Return the [x, y] coordinate for the center point of the cell that contains the specified text.  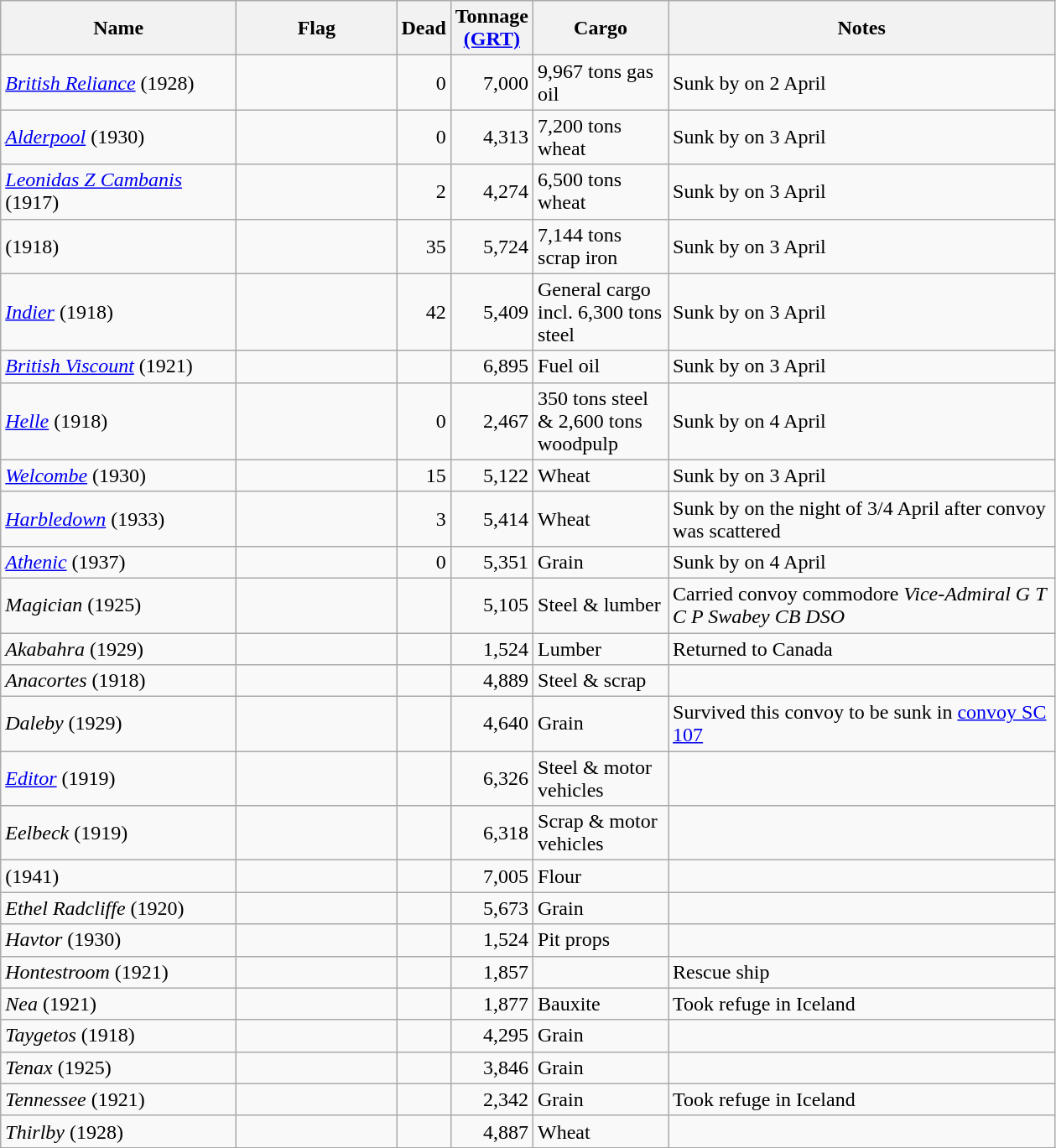
Lumber [601, 648]
Flag [317, 29]
6,895 [492, 366]
Helle (1918) [119, 421]
Name [119, 29]
7,144 tons scrap iron [601, 247]
4,313 [492, 138]
Rescue ship [862, 972]
Alderpool (1930) [119, 138]
Anacortes (1918) [119, 681]
Hontestroom (1921) [119, 972]
Eelbeck (1919) [119, 834]
2,342 [492, 1099]
Indier (1918) [119, 312]
Sunk by on the night of 3/4 April after convoy was scattered [862, 518]
(1918) [119, 247]
5,122 [492, 475]
35 [424, 247]
Steel & scrap [601, 681]
Harbledown (1933) [119, 518]
Dead [424, 29]
3 [424, 518]
Flour [601, 876]
Ethel Radcliffe (1920) [119, 908]
Daleby (1929) [119, 725]
2,467 [492, 421]
Pit props [601, 940]
Thirlby (1928) [119, 1131]
5,409 [492, 312]
Steel & motor vehicles [601, 778]
Leonidas Z Cambanis (1917) [119, 191]
Editor (1919) [119, 778]
9,967 tons gas oil [601, 82]
Carried convoy commodore Vice-Admiral G T C P Swabey CB DSO [862, 605]
Sunk by on 2 April [862, 82]
Welcombe (1930) [119, 475]
350 tons steel & 2,600 tons woodpulp [601, 421]
5,105 [492, 605]
Scrap & motor vehicles [601, 834]
2 [424, 191]
7,005 [492, 876]
5,673 [492, 908]
Tennessee (1921) [119, 1099]
Survived this convoy to be sunk in convoy SC 107 [862, 725]
Nea (1921) [119, 1004]
Taygetos (1918) [119, 1036]
Athenic (1937) [119, 562]
Akabahra (1929) [119, 648]
5,351 [492, 562]
Havtor (1930) [119, 940]
4,640 [492, 725]
Tenax (1925) [119, 1067]
4,887 [492, 1131]
6,318 [492, 834]
Notes [862, 29]
6,500 tons wheat [601, 191]
Bauxite [601, 1004]
7,000 [492, 82]
British Viscount (1921) [119, 366]
4,295 [492, 1036]
Magician (1925) [119, 605]
Steel & lumber [601, 605]
3,846 [492, 1067]
British Reliance (1928) [119, 82]
Tonnage (GRT) [492, 29]
5,414 [492, 518]
15 [424, 475]
(1941) [119, 876]
42 [424, 312]
4,274 [492, 191]
General cargo incl. 6,300 tons steel [601, 312]
7,200 tons wheat [601, 138]
6,326 [492, 778]
Returned to Canada [862, 648]
1,857 [492, 972]
1,877 [492, 1004]
Cargo [601, 29]
5,724 [492, 247]
Fuel oil [601, 366]
4,889 [492, 681]
